Find where the given text appears and provide that cell's center as (x, y) coordinate. 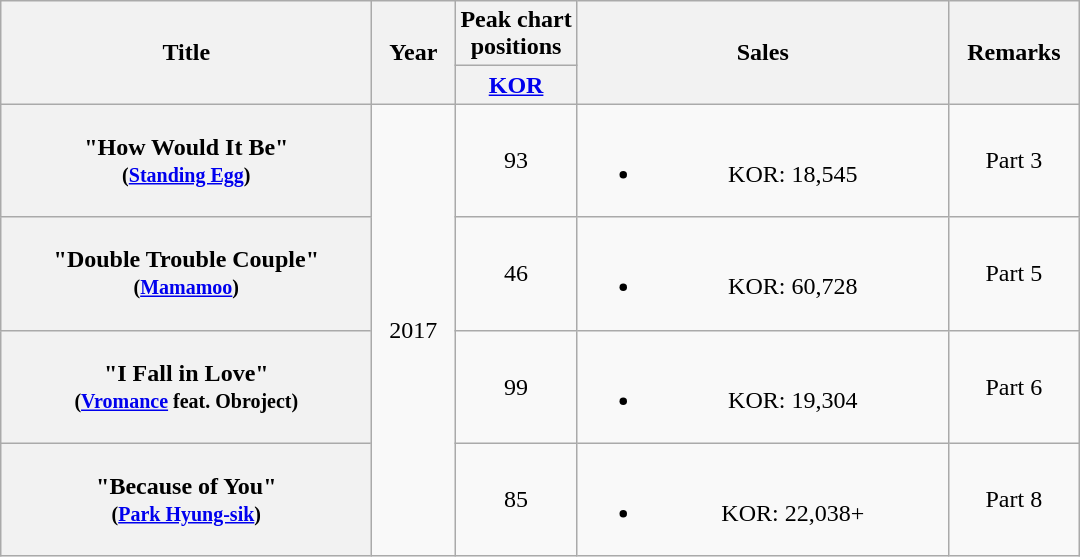
99 (516, 386)
Part 8 (1014, 500)
Part 6 (1014, 386)
"How Would It Be"(Standing Egg) (186, 160)
KOR: 19,304 (762, 386)
Part 3 (1014, 160)
93 (516, 160)
"Because of You"(Park Hyung-sik) (186, 500)
Part 5 (1014, 274)
2017 (414, 330)
KOR: 22,038+ (762, 500)
KOR: 60,728 (762, 274)
KOR: 18,545 (762, 160)
KOR (516, 85)
Title (186, 52)
Remarks (1014, 52)
"I Fall in Love"(Vromance feat. Obroject) (186, 386)
"Double Trouble Couple"(Mamamoo) (186, 274)
46 (516, 274)
85 (516, 500)
Year (414, 52)
Sales (762, 52)
Peak chartpositions (516, 34)
